Return the (x, y) coordinate for the center point of the cell that contains the specified text.  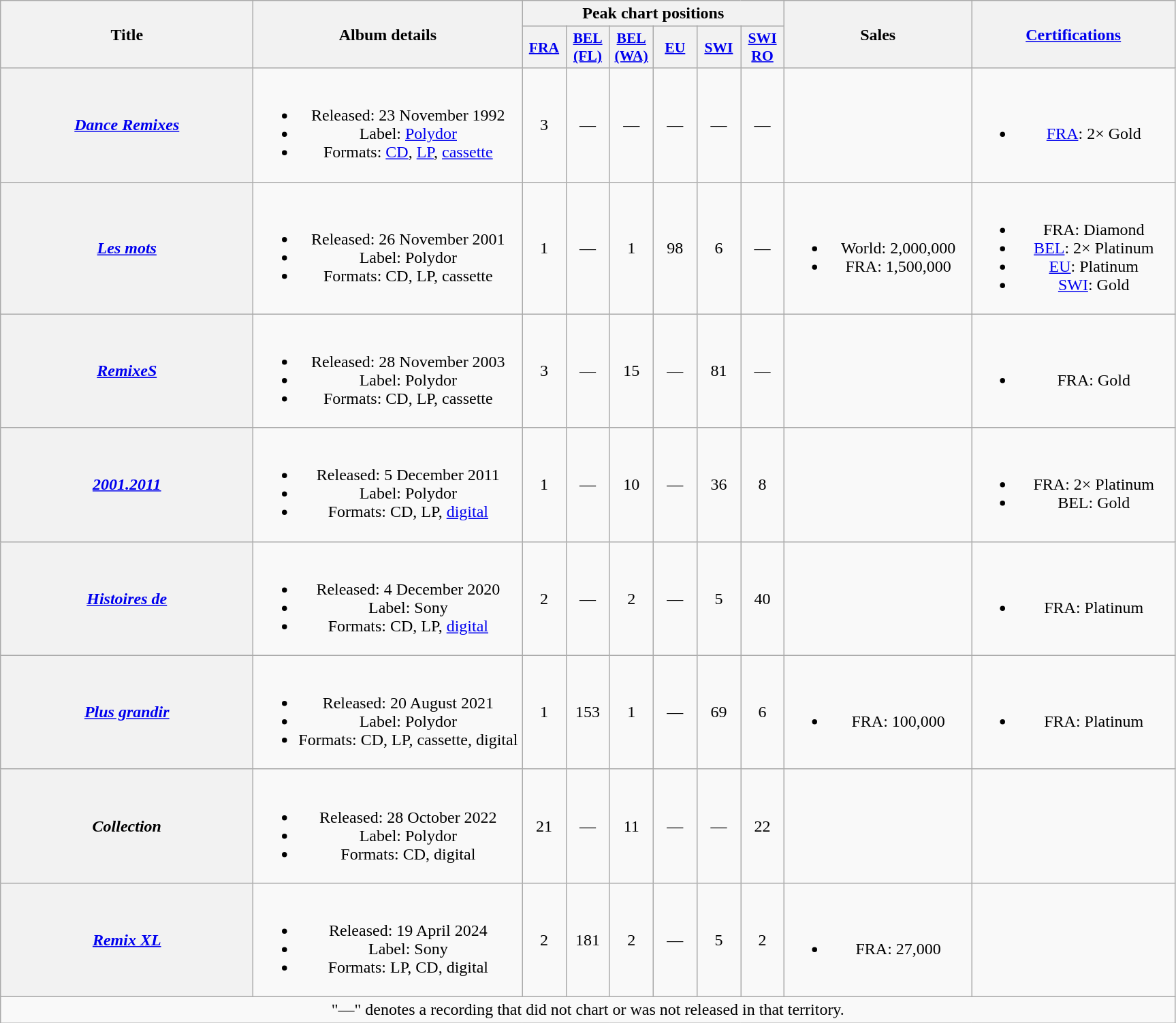
Released: 23 November 1992Label: PolydorFormats: CD, LP, cassette (388, 125)
Album details (388, 34)
FRA: DiamondBEL: 2× PlatinumEU: PlatinumSWI: Gold (1073, 248)
World: 2,000,000FRA: 1,500,000 (878, 248)
11 (631, 825)
FRA: 2× PlatinumBEL: Gold (1073, 485)
181 (588, 940)
FRA: 100,000 (878, 712)
98 (675, 248)
Remix XL (127, 940)
FRA: 27,000 (878, 940)
Les mots (127, 248)
Dance Remixes (127, 125)
FRA (544, 48)
Released: 26 November 2001Label: PolydorFormats: CD, LP, cassette (388, 248)
FRA: 2× Gold (1073, 125)
21 (544, 825)
15 (631, 371)
Histoires de (127, 598)
Collection (127, 825)
81 (718, 371)
EU (675, 48)
Released: 28 November 2003Label: PolydorFormats: CD, LP, cassette (388, 371)
36 (718, 485)
Plus grandir (127, 712)
Title (127, 34)
40 (763, 598)
Released: 4 December 2020Label: SonyFormats: CD, LP, digital (388, 598)
SWI RO (763, 48)
22 (763, 825)
SWI (718, 48)
Released: 20 August 2021Label: PolydorFormats: CD, LP, cassette, digital (388, 712)
RemixeS (127, 371)
Certifications (1073, 34)
Peak chart positions (654, 14)
Released: 28 October 2022Label: PolydorFormats: CD, digital (388, 825)
Sales (878, 34)
10 (631, 485)
Released: 19 April 2024Label: SonyFormats: LP, CD, digital (388, 940)
BEL (FL) (588, 48)
"—" denotes a recording that did not chart or was not released in that territory. (588, 1009)
153 (588, 712)
8 (763, 485)
69 (718, 712)
BEL (WA) (631, 48)
FRA: Gold (1073, 371)
Released: 5 December 2011Label: PolydorFormats: CD, LP, digital (388, 485)
2001.2011 (127, 485)
